Provide the [x, y] coordinate of the cell's center where the given text is located.  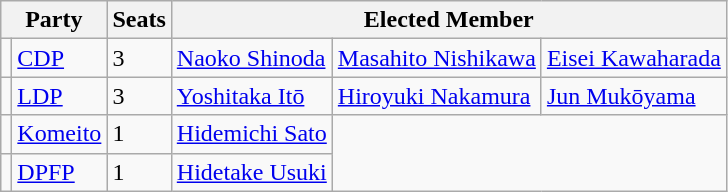
Masahito Nishikawa [436, 58]
Seats [139, 20]
Naoko Shinoda [252, 58]
Hidetake Usuki [252, 172]
LDP [60, 96]
Eisei Kawaharada [634, 58]
Hidemichi Sato [252, 134]
DPFP [60, 172]
Hiroyuki Nakamura [436, 96]
Komeito [60, 134]
Yoshitaka Itō [252, 96]
Elected Member [448, 20]
Jun Mukōyama [634, 96]
CDP [60, 58]
Party [54, 20]
